From the cell containing the given text, extract its center point as (x, y) coordinate. 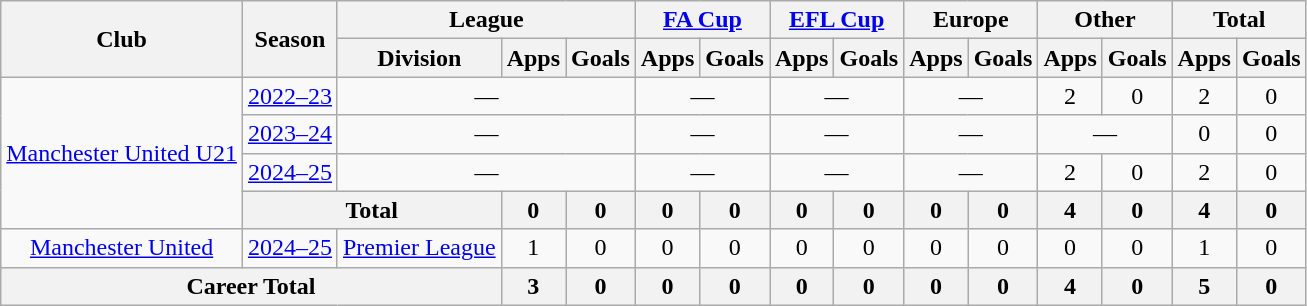
Manchester United (122, 248)
3 (533, 286)
Manchester United U21 (122, 153)
League (486, 20)
EFL Cup (837, 20)
2023–24 (290, 134)
Europe (971, 20)
Other (1105, 20)
FA Cup (702, 20)
Career Total (251, 286)
Division (419, 58)
Club (122, 39)
5 (1204, 286)
Premier League (419, 248)
Season (290, 39)
2022–23 (290, 96)
